Determine the (X, Y) coordinate at the center of the cell enclosing the given text.  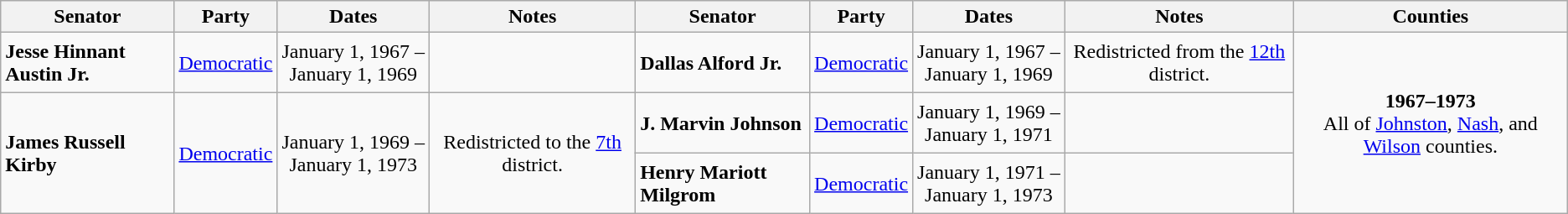
Dallas Alford Jr. (723, 63)
James Russell Kirby (87, 154)
Henry Mariott Milgrom (723, 184)
Redistricted to the 7th district. (533, 154)
January 1, 1969 – January 1, 1973 (353, 154)
Redistricted from the 12th district. (1179, 63)
Jesse Hinnant Austin Jr. (87, 63)
Counties (1431, 17)
J. Marvin Johnson (723, 123)
January 1, 1969 – January 1, 1971 (989, 123)
January 1, 1971 – January 1, 1973 (989, 184)
1967–1973 All of Johnston, Nash, and Wilson counties. (1431, 123)
